Return (x, y) of the center of cell containing provided text 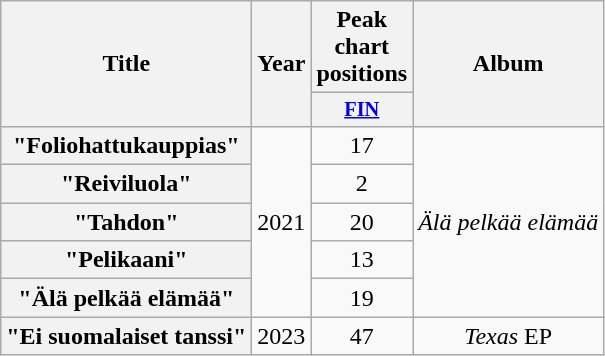
"Reiviluola" (126, 184)
2023 (282, 336)
Year (282, 64)
2021 (282, 221)
"Pelikaani" (126, 260)
Peak chart positions (362, 47)
17 (362, 145)
2 (362, 184)
13 (362, 260)
19 (362, 298)
47 (362, 336)
"Älä pelkää elämää" (126, 298)
Älä pelkää elämää (508, 221)
"Ei suomalaiset tanssi" (126, 336)
FIN (362, 110)
Album (508, 64)
Texas EP (508, 336)
"Tahdon" (126, 222)
Title (126, 64)
"Foliohattukauppias" (126, 145)
20 (362, 222)
